Provide the [x, y] coordinate of the cell's center where the given text is located.  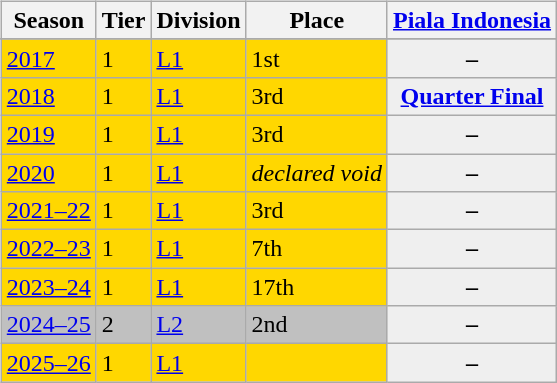
Tier [124, 20]
1st [316, 58]
L2 [198, 325]
2023–24 [48, 287]
Season [48, 20]
declared void [316, 173]
2019 [48, 134]
17th [316, 287]
7th [316, 249]
2024–25 [48, 325]
2022–23 [48, 249]
2020 [48, 173]
2 [124, 325]
Division [198, 20]
Quarter Final [472, 96]
2025–26 [48, 363]
2017 [48, 58]
2018 [48, 96]
2nd [316, 325]
Piala Indonesia [472, 20]
Place [316, 20]
2021–22 [48, 211]
